Capture the cell that displays the provided text and extract its (x, y) central coordinate. 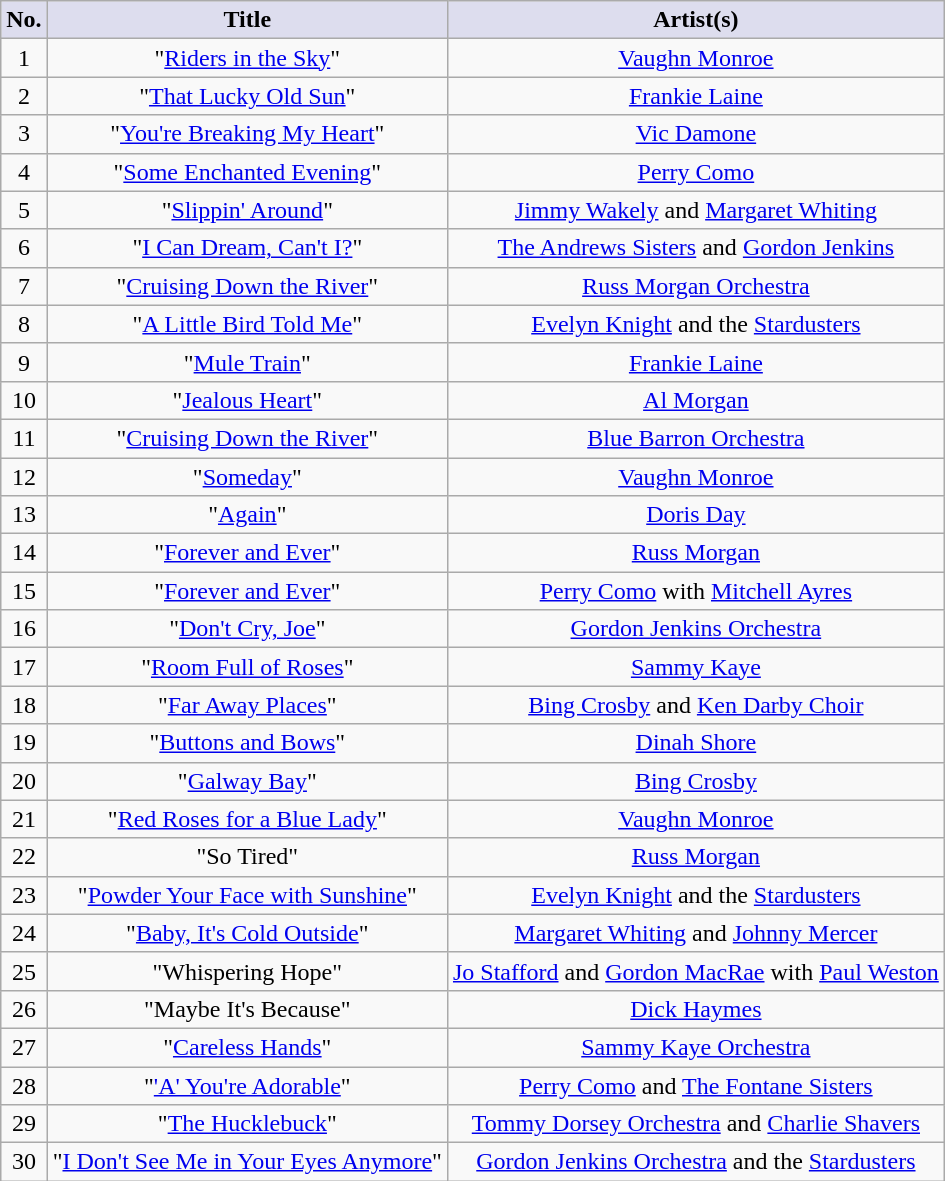
Margaret Whiting and Johnny Mercer (696, 933)
"A Little Bird Told Me" (247, 324)
"Some Enchanted Evening" (247, 172)
"Jealous Heart" (247, 400)
7 (24, 286)
"I Can Dream, Can't I?" (247, 248)
16 (24, 629)
"So Tired" (247, 857)
3 (24, 134)
20 (24, 781)
Bing Crosby and Ken Darby Choir (696, 705)
9 (24, 362)
"Powder Your Face with Sunshine" (247, 895)
14 (24, 553)
15 (24, 591)
5 (24, 210)
"Don't Cry, Joe" (247, 629)
Gordon Jenkins Orchestra (696, 629)
Dinah Shore (696, 743)
Doris Day (696, 515)
The Andrews Sisters and Gordon Jenkins (696, 248)
"Galway Bay" (247, 781)
Al Morgan (696, 400)
Perry Como and The Fontane Sisters (696, 1085)
"I Don't See Me in Your Eyes Anymore" (247, 1162)
12 (24, 477)
"You're Breaking My Heart" (247, 134)
"That Lucky Old Sun" (247, 96)
28 (24, 1085)
18 (24, 705)
Dick Haymes (696, 1009)
"Whispering Hope" (247, 971)
"Maybe It's Because" (247, 1009)
Bing Crosby (696, 781)
2 (24, 96)
10 (24, 400)
13 (24, 515)
27 (24, 1047)
"The Hucklebuck" (247, 1124)
"Red Roses for a Blue Lady" (247, 819)
"Far Away Places" (247, 705)
29 (24, 1124)
30 (24, 1162)
"'A' You're Adorable" (247, 1085)
8 (24, 324)
"Someday" (247, 477)
Sammy Kaye (696, 667)
17 (24, 667)
26 (24, 1009)
No. (24, 20)
"Riders in the Sky" (247, 58)
19 (24, 743)
11 (24, 438)
"Mule Train" (247, 362)
"Slippin' Around" (247, 210)
6 (24, 248)
1 (24, 58)
Vic Damone (696, 134)
Perry Como with Mitchell Ayres (696, 591)
22 (24, 857)
Sammy Kaye Orchestra (696, 1047)
25 (24, 971)
Jimmy Wakely and Margaret Whiting (696, 210)
Jo Stafford and Gordon MacRae with Paul Weston (696, 971)
Russ Morgan Orchestra (696, 286)
"Room Full of Roses" (247, 667)
Artist(s) (696, 20)
23 (24, 895)
"Again" (247, 515)
4 (24, 172)
Title (247, 20)
Gordon Jenkins Orchestra and the Stardusters (696, 1162)
"Careless Hands" (247, 1047)
Perry Como (696, 172)
"Baby, It's Cold Outside" (247, 933)
24 (24, 933)
"Buttons and Bows" (247, 743)
Tommy Dorsey Orchestra and Charlie Shavers (696, 1124)
21 (24, 819)
Blue Barron Orchestra (696, 438)
